Search for the cell housing the specified text and yield its (X, Y) center coordinate. 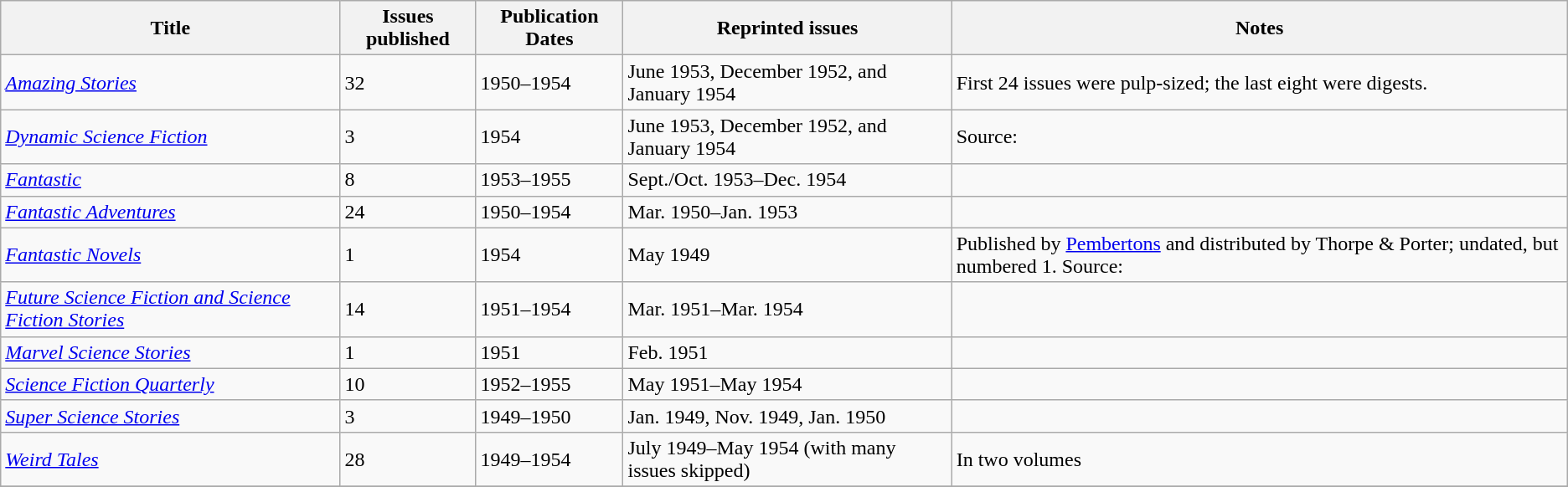
Reprinted issues (787, 28)
Mar. 1951–Mar. 1954 (787, 310)
28 (408, 459)
Super Science Stories (171, 416)
Fantastic Novels (171, 254)
Science Fiction Quarterly (171, 384)
July 1949–May 1954 (with many issues skipped) (787, 459)
Title (171, 28)
Publication Dates (549, 28)
10 (408, 384)
Published by Pembertons and distributed by Thorpe & Porter; undated, but numbered 1. Source: (1260, 254)
Source: (1260, 137)
8 (408, 180)
Fantastic Adventures (171, 212)
1951 (549, 352)
Sept./Oct. 1953–Dec. 1954 (787, 180)
Future Science Fiction and Science Fiction Stories (171, 310)
May 1949 (787, 254)
24 (408, 212)
In two volumes (1260, 459)
Feb. 1951 (787, 352)
Weird Tales (171, 459)
Mar. 1950–Jan. 1953 (787, 212)
1949–1950 (549, 416)
1951–1954 (549, 310)
Fantastic (171, 180)
First 24 issues were pulp-sized; the last eight were digests. (1260, 82)
Jan. 1949, Nov. 1949, Jan. 1950 (787, 416)
Marvel Science Stories (171, 352)
14 (408, 310)
Issues published (408, 28)
Dynamic Science Fiction (171, 137)
32 (408, 82)
Amazing Stories (171, 82)
Notes (1260, 28)
May 1951–May 1954 (787, 384)
1953–1955 (549, 180)
1952–1955 (549, 384)
1949–1954 (549, 459)
